Determine the [X, Y] coordinate at the center of the cell enclosing the given text.  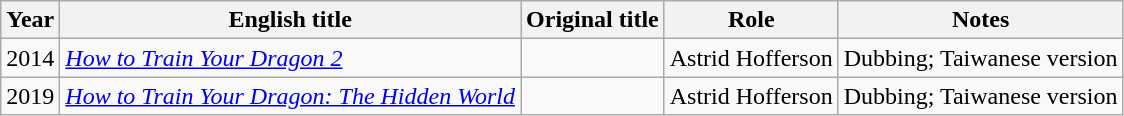
How to Train Your Dragon: The Hidden World [290, 96]
How to Train Your Dragon 2 [290, 58]
Year [30, 20]
2019 [30, 96]
Notes [980, 20]
Original title [593, 20]
Role [751, 20]
2014 [30, 58]
English title [290, 20]
